For the text-containing cell, return its midpoint in (x, y) coordinate format. 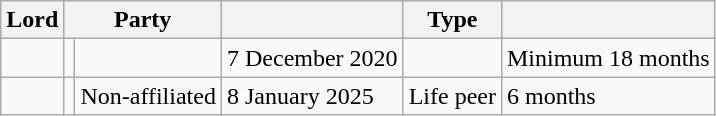
7 December 2020 (312, 58)
Minimum 18 months (608, 58)
Lord (32, 20)
Type (452, 20)
Life peer (452, 96)
8 January 2025 (312, 96)
Non-affiliated (148, 96)
6 months (608, 96)
Party (143, 20)
